From the cell containing the given text, extract its center point as (X, Y) coordinate. 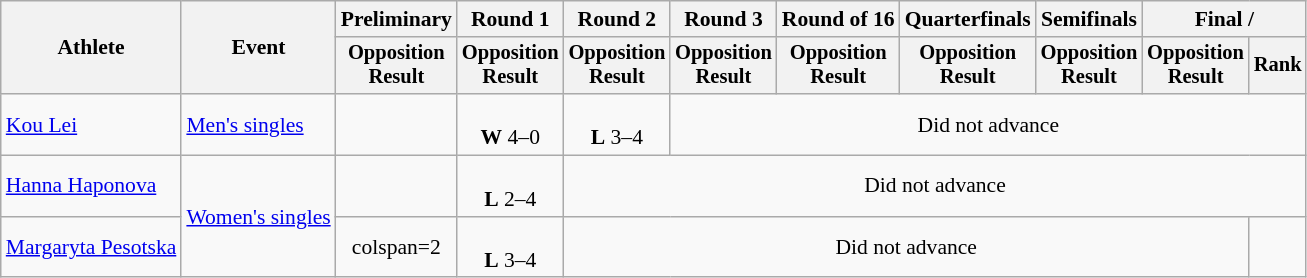
colspan=2 (396, 248)
Rank (1278, 66)
Preliminary (396, 19)
Women's singles (258, 217)
Round of 16 (838, 19)
Athlete (92, 48)
Final / (1224, 19)
Event (258, 48)
Quarterfinals (968, 19)
Round 2 (618, 19)
Hanna Haponova (92, 186)
L 2–4 (510, 186)
Kou Lei (92, 124)
Semifinals (1090, 19)
Round 3 (724, 19)
W 4–0 (510, 124)
Margaryta Pesotska (92, 248)
Men's singles (258, 124)
Round 1 (510, 19)
